Determine the (X, Y) coordinate at the center of the cell enclosing the given text.  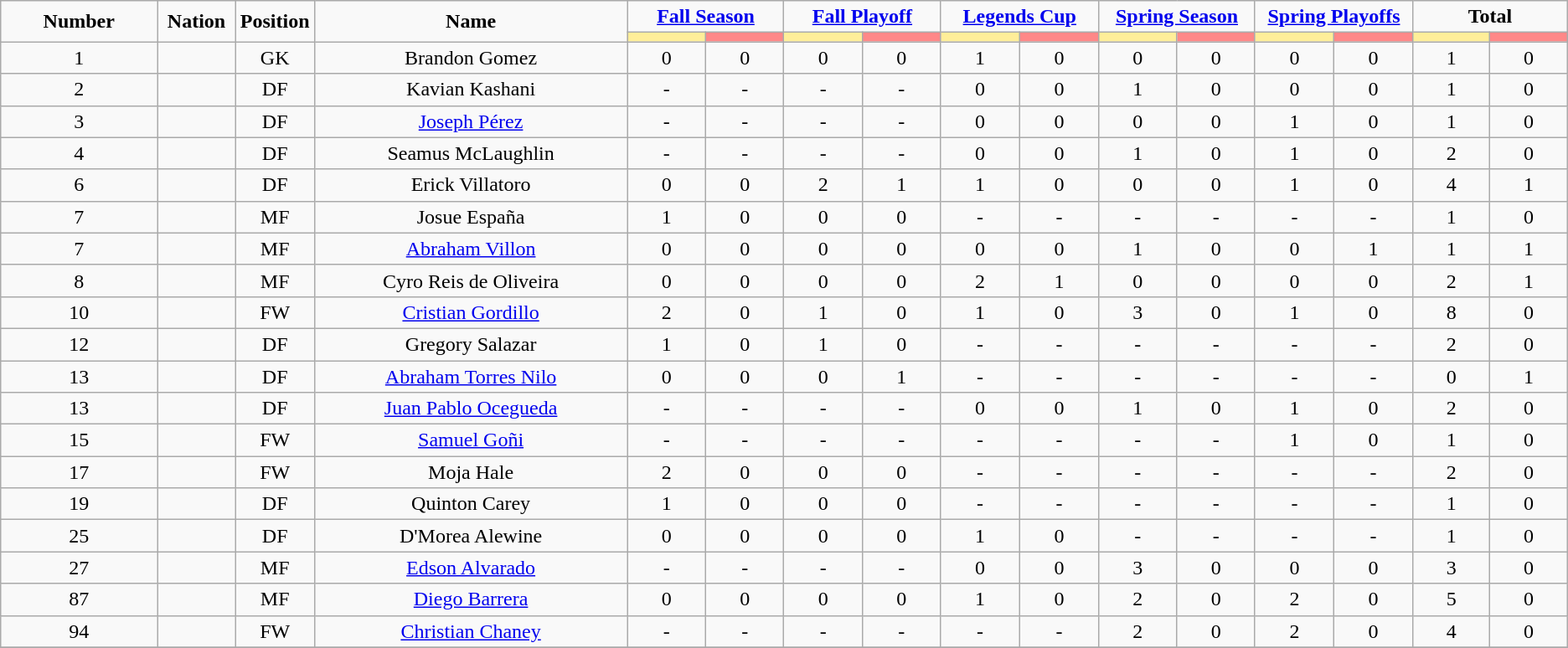
94 (79, 631)
Quinton Carey (471, 504)
Kavian Kashani (471, 90)
Diego Barrera (471, 599)
12 (79, 344)
Brandon Gomez (471, 58)
Seamus McLaughlin (471, 153)
Juan Pablo Ocegueda (471, 409)
Joseph Pérez (471, 121)
Gregory Salazar (471, 344)
Erick Villatoro (471, 185)
Edson Alvarado (471, 568)
Name (471, 22)
6 (79, 185)
10 (79, 312)
D'Morea Alewine (471, 536)
Nation (197, 22)
Josue España (471, 217)
Samuel Goñi (471, 440)
GK (275, 58)
Fall Playoff (863, 17)
17 (79, 472)
Spring Playoffs (1333, 17)
Spring Season (1178, 17)
Total (1491, 17)
15 (79, 440)
Abraham Villon (471, 249)
Cyro Reis de Oliveira (471, 280)
Abraham Torres Nilo (471, 376)
Number (79, 22)
27 (79, 568)
Cristian Gordillo (471, 312)
Position (275, 22)
Moja Hale (471, 472)
Fall Season (705, 17)
87 (79, 599)
Christian Chaney (471, 631)
19 (79, 504)
5 (1452, 599)
25 (79, 536)
Legends Cup (1020, 17)
